Output the [X, Y] coordinate of the center of the cell containing the given text.  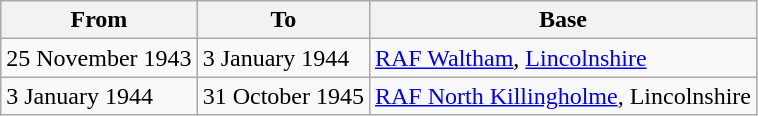
RAF North Killingholme, Lincolnshire [562, 96]
From [99, 20]
31 October 1945 [283, 96]
Base [562, 20]
RAF Waltham, Lincolnshire [562, 58]
25 November 1943 [99, 58]
To [283, 20]
